Output the (x, y) coordinate of the center of the cell containing the given text.  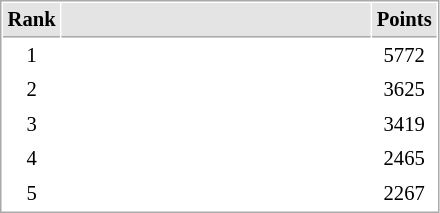
3419 (404, 124)
5772 (404, 56)
3625 (404, 90)
4 (32, 158)
5 (32, 194)
Rank (32, 20)
3 (32, 124)
1 (32, 56)
2465 (404, 158)
Points (404, 20)
2267 (404, 194)
2 (32, 90)
